From the cell containing the given text, extract its center point as (x, y) coordinate. 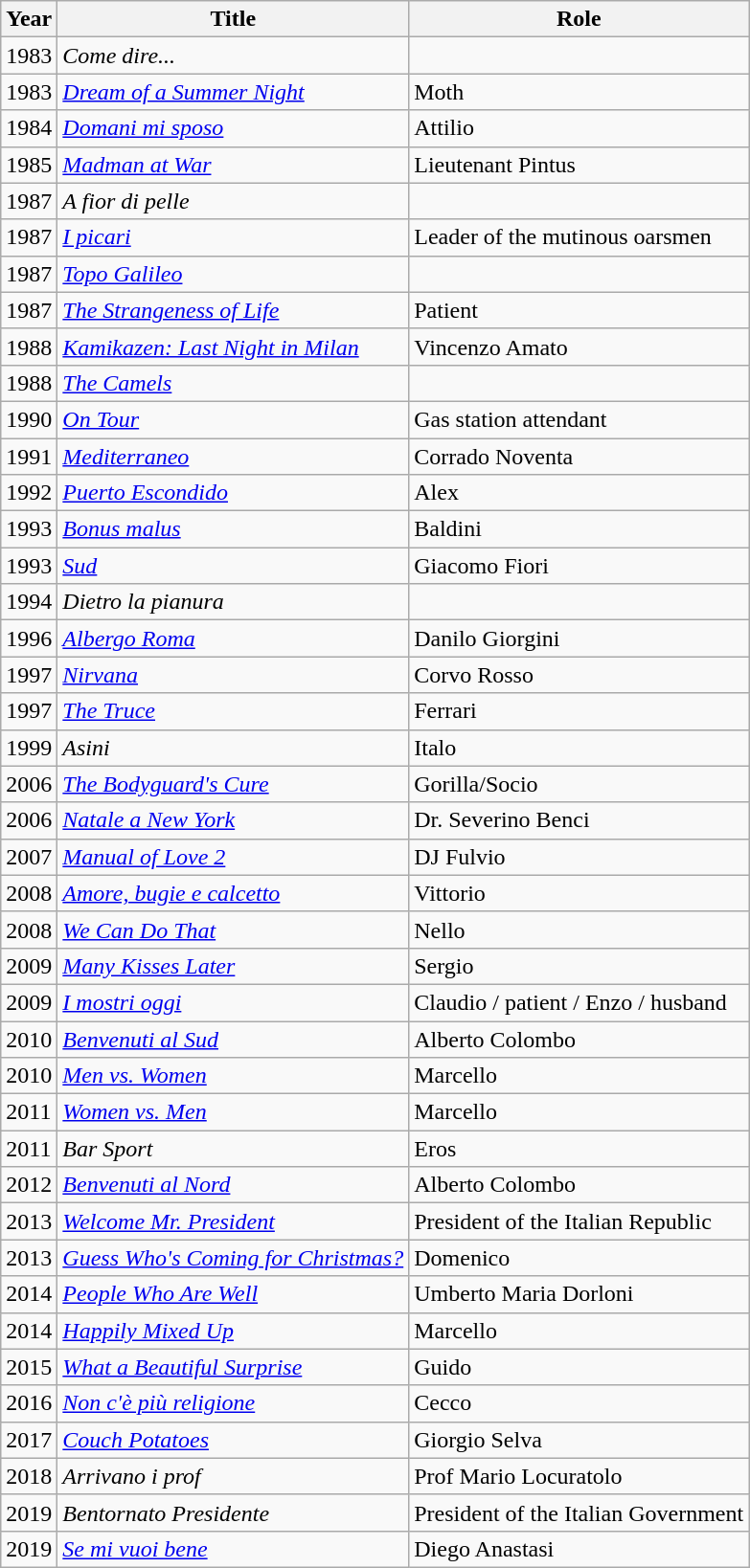
Asini (234, 748)
The Camels (234, 383)
2018 (29, 1476)
Natale a New York (234, 820)
On Tour (234, 419)
Diego Anastasi (579, 1549)
Claudio / patient / Enzo / husband (579, 1002)
1985 (29, 165)
Nello (579, 930)
Couch Potatoes (234, 1440)
Benvenuti al Sud (234, 1039)
1999 (29, 748)
Men vs. Women (234, 1076)
Lieutenant Pintus (579, 165)
Giacomo Fiori (579, 566)
Bonus malus (234, 529)
Mediterraneo (234, 457)
Gas station attendant (579, 419)
1984 (29, 128)
The Truce (234, 711)
Dream of a Summer Night (234, 92)
Guess Who's Coming for Christmas? (234, 1258)
Domani mi sposo (234, 128)
Benvenuti al Nord (234, 1185)
What a Beautiful Surprise (234, 1367)
Come dire... (234, 56)
President of the Italian Republic (579, 1221)
Title (234, 19)
1990 (29, 419)
Puerto Escondido (234, 493)
Corrado Noventa (579, 457)
Prof Mario Locuratolo (579, 1476)
Danilo Giorgini (579, 638)
2007 (29, 857)
Se mi vuoi bene (234, 1549)
Topo Galileo (234, 274)
Baldini (579, 529)
I mostri oggi (234, 1002)
Amore, bugie e calcetto (234, 893)
Dietro la pianura (234, 602)
Madman at War (234, 165)
Leader of the mutinous oarsmen (579, 237)
2012 (29, 1185)
Manual of Love 2 (234, 857)
Gorilla/Socio (579, 784)
Albergo Roma (234, 638)
Nirvana (234, 675)
1996 (29, 638)
2015 (29, 1367)
Women vs. Men (234, 1112)
I picari (234, 237)
Guido (579, 1367)
Role (579, 19)
Alex (579, 493)
Many Kisses Later (234, 966)
Attilio (579, 128)
1991 (29, 457)
The Strangeness of Life (234, 310)
A fior di pelle (234, 201)
Vittorio (579, 893)
Giorgio Selva (579, 1440)
Eros (579, 1149)
Bentornato Presidente (234, 1512)
Umberto Maria Dorloni (579, 1294)
Bar Sport (234, 1149)
Kamikazen: Last Night in Milan (234, 347)
Vincenzo Amato (579, 347)
We Can Do That (234, 930)
2017 (29, 1440)
Ferrari (579, 711)
Year (29, 19)
Cecco (579, 1403)
1994 (29, 602)
Sergio (579, 966)
Non c'è più religione (234, 1403)
Happily Mixed Up (234, 1331)
Corvo Rosso (579, 675)
President of the Italian Government (579, 1512)
Dr. Severino Benci (579, 820)
Welcome Mr. President (234, 1221)
Moth (579, 92)
The Bodyguard's Cure (234, 784)
1992 (29, 493)
People Who Are Well (234, 1294)
Domenico (579, 1258)
Arrivano i prof (234, 1476)
2016 (29, 1403)
Patient (579, 310)
Italo (579, 748)
Sud (234, 566)
DJ Fulvio (579, 857)
